Scan for the cell matching the given text and deliver its (x, y) coordinate at center. 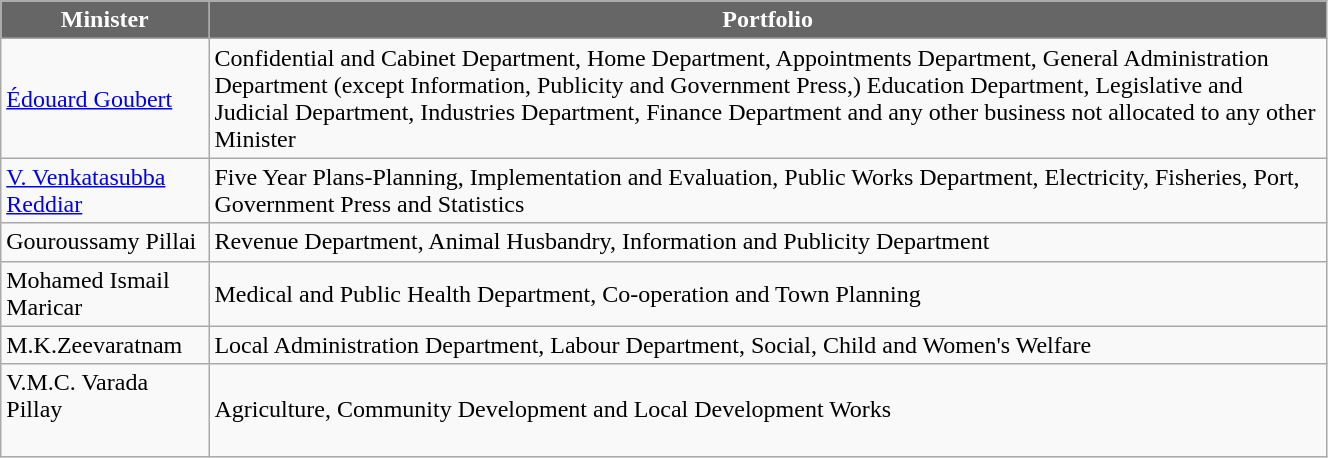
V.M.C. Varada Pillay (105, 410)
V. Venkatasubba Reddiar (105, 190)
Local Administration Department, Labour Department, Social, Child and Women's Welfare (768, 345)
Portfolio (768, 20)
M.K.Zeevaratnam (105, 345)
Agriculture, Community Development and Local Development Works (768, 410)
Mohamed Ismail Maricar (105, 294)
Revenue Department, Animal Husbandry, Information and Publicity Department (768, 242)
Gouroussamy Pillai (105, 242)
Medical and Public Health Department, Co-operation and Town Planning (768, 294)
Five Year Plans-Planning, Implementation and Evaluation, Public Works Department, Electricity, Fisheries, Port, Government Press and Statistics (768, 190)
Édouard Goubert (105, 98)
Minister (105, 20)
